Pinpoint the cell where the given text exists, returning its [X, Y] midpoint coordinate. 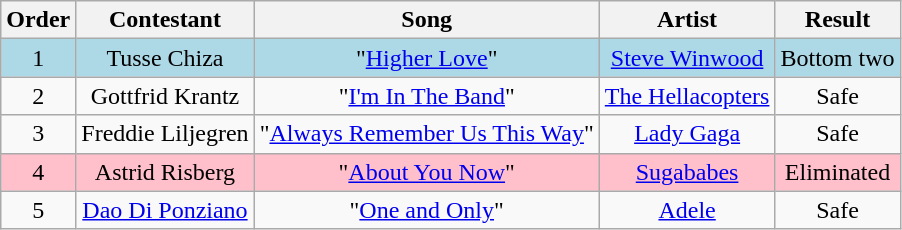
4 [38, 172]
Artist [687, 20]
1 [38, 58]
"About You Now" [426, 172]
Adele [687, 210]
3 [38, 134]
Song [426, 20]
5 [38, 210]
Steve Winwood [687, 58]
Bottom two [838, 58]
"I'm In The Band" [426, 96]
Contestant [165, 20]
Gottfrid Krantz [165, 96]
Freddie Liljegren [165, 134]
Sugababes [687, 172]
2 [38, 96]
The Hellacopters [687, 96]
Astrid Risberg [165, 172]
"Higher Love" [426, 58]
Tusse Chiza [165, 58]
"One and Only" [426, 210]
Order [38, 20]
Lady Gaga [687, 134]
"Always Remember Us This Way" [426, 134]
Result [838, 20]
Eliminated [838, 172]
Dao Di Ponziano [165, 210]
